Identify which cell holds the provided text, then report its [x, y] central coordinate. 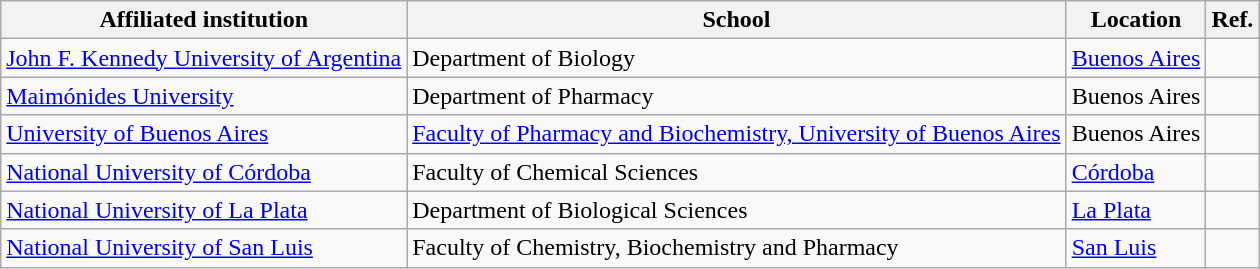
Department of Biological Sciences [736, 210]
Faculty of Pharmacy and Biochemistry, University of Buenos Aires [736, 134]
National University of San Luis [204, 248]
Affiliated institution [204, 20]
Ref. [1232, 20]
San Luis [1136, 248]
John F. Kennedy University of Argentina [204, 58]
Maimónides University [204, 96]
Faculty of Chemistry, Biochemistry and Pharmacy [736, 248]
Faculty of Chemical Sciences [736, 172]
National University of Córdoba [204, 172]
National University of La Plata [204, 210]
Córdoba [1136, 172]
Department of Biology [736, 58]
Department of Pharmacy [736, 96]
Location [1136, 20]
University of Buenos Aires [204, 134]
La Plata [1136, 210]
School [736, 20]
